From the cell containing the given text, extract its center point as (X, Y) coordinate. 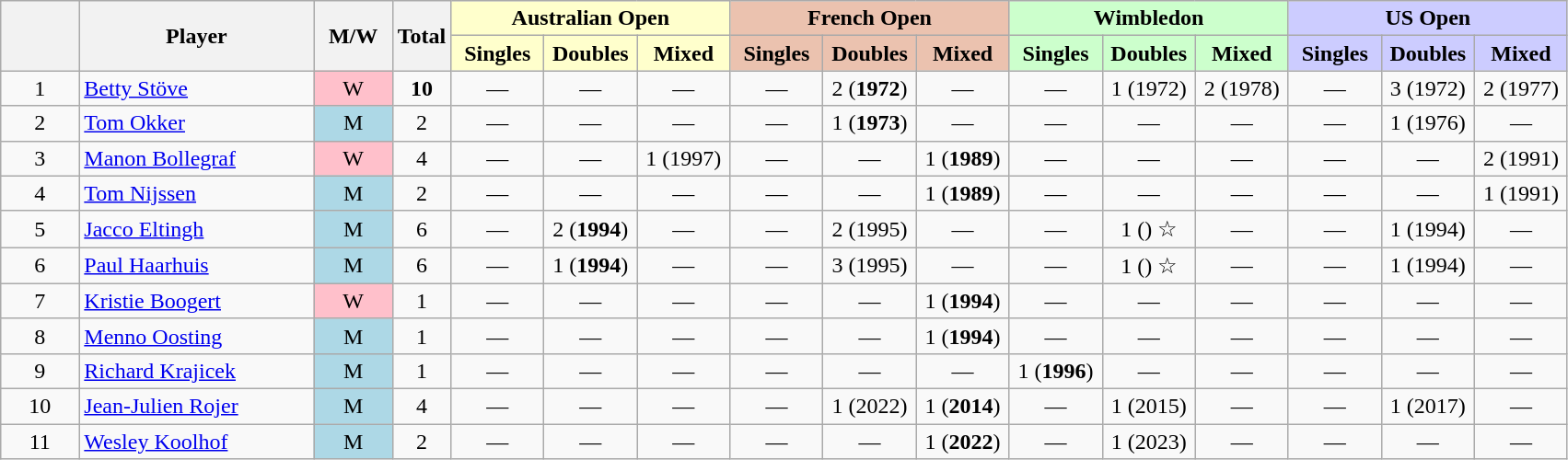
Tom Okker (197, 123)
2 (1972) (869, 88)
Wesley Koolhof (197, 441)
2 (1991) (1521, 158)
Kristie Boogert (197, 301)
Richard Krajicek (197, 371)
1 (1973) (869, 123)
5 (41, 229)
1 (1996) (1055, 371)
1 (1972) (1149, 88)
1 (1976) (1427, 123)
Wimbledon (1149, 18)
1 (2023) (1149, 441)
7 (41, 301)
1 (2015) (1149, 406)
1 (2017) (1427, 406)
Manon Bollegraf (197, 158)
French Open (869, 18)
US Open (1427, 18)
Player (197, 36)
Betty Stöve (197, 88)
1 (1991) (1521, 193)
Tom Nijssen (197, 193)
3 (1972) (1427, 88)
M/W (354, 36)
11 (41, 441)
8 (41, 336)
Menno Oosting (197, 336)
2 (1978) (1241, 88)
Jacco Eltingh (197, 229)
3 (1995) (869, 266)
1 (1997) (683, 158)
Paul Haarhuis (197, 266)
Total (422, 36)
Australian Open (591, 18)
2 (1995) (869, 229)
Jean-Julien Rojer (197, 406)
2 (1994) (591, 229)
1 (2014) (963, 406)
3 (41, 158)
2 (1977) (1521, 88)
9 (41, 371)
